Detect which cell encompasses the target text, then output its (X, Y) center coordinate. 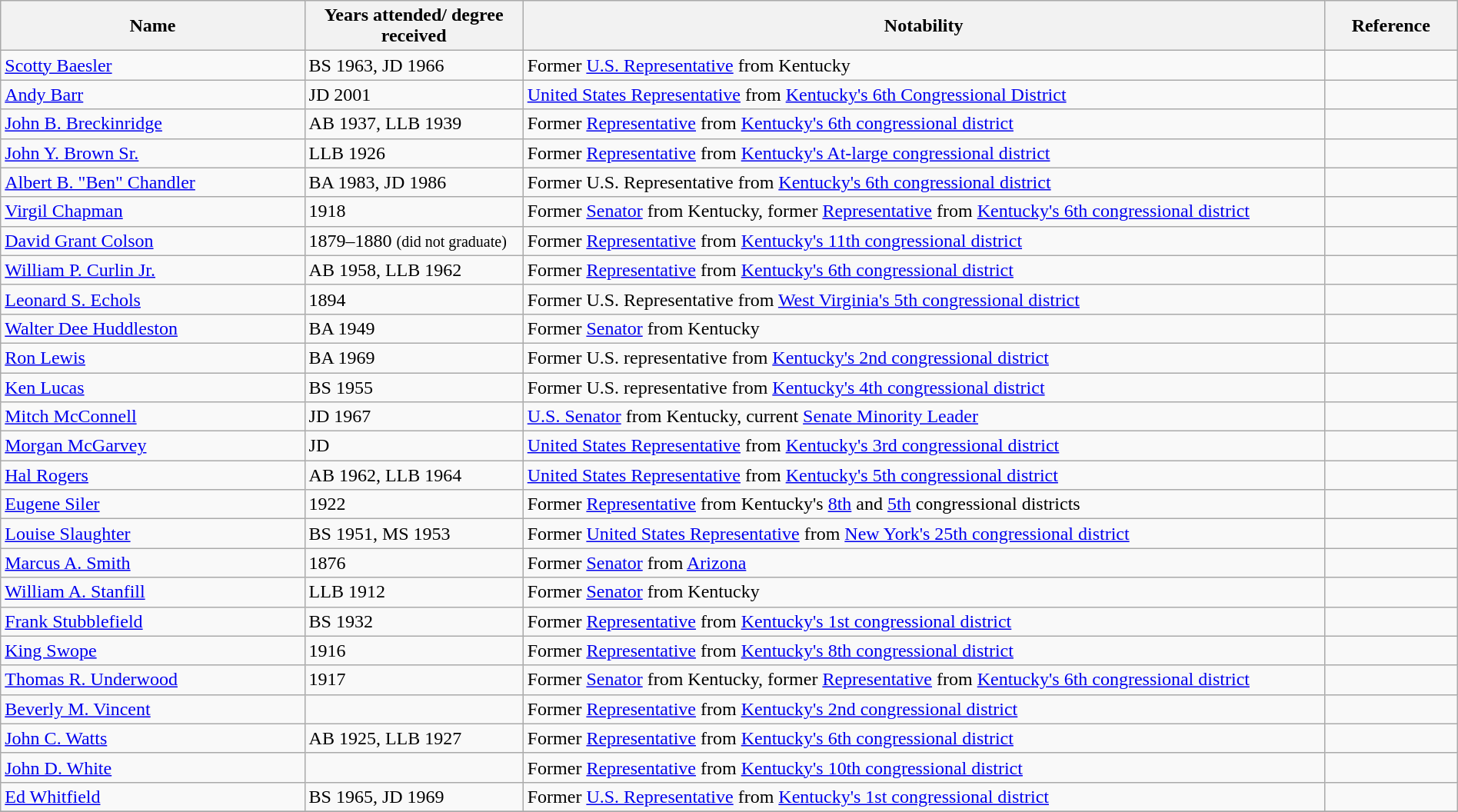
BA 1969 (414, 358)
Frank Stubblefield (152, 621)
Marcus A. Smith (152, 563)
Former Representative from Kentucky's 8th congressional district (924, 651)
U.S. Senator from Kentucky, current Senate Minority Leader (924, 417)
William A. Stanfill (152, 592)
Former Representative from Kentucky's 11th congressional district (924, 241)
1916 (414, 651)
1879–1880 (did not graduate) (414, 241)
Thomas R. Underwood (152, 680)
Name (152, 26)
Leonard S. Echols (152, 299)
Former U.S. representative from Kentucky's 2nd congressional district (924, 358)
Former U.S. Representative from West Virginia's 5th congressional district (924, 299)
Ron Lewis (152, 358)
1917 (414, 680)
1894 (414, 299)
JD (414, 446)
Notability (924, 26)
United States Representative from Kentucky's 5th congressional district (924, 475)
Former U.S. Representative from Kentucky's 1st congressional district (924, 797)
William P. Curlin Jr. (152, 270)
Former Representative from Kentucky's 1st congressional district (924, 621)
BA 1983, JD 1986 (414, 182)
BS 1951, MS 1953 (414, 534)
Andy Barr (152, 95)
John B. Breckinridge (152, 124)
Ken Lucas (152, 387)
AB 1958, LLB 1962 (414, 270)
Former Representative from Kentucky's 10th congressional district (924, 767)
Former Senator from Arizona (924, 563)
King Swope (152, 651)
BS 1955 (414, 387)
Former United States Representative from New York's 25th congressional district (924, 534)
Former U.S. Representative from Kentucky's 6th congressional district (924, 182)
United States Representative from Kentucky's 3rd congressional district (924, 446)
Scotty Baesler (152, 65)
1918 (414, 211)
LLB 1926 (414, 153)
AB 1937, LLB 1939 (414, 124)
Former U.S. representative from Kentucky's 4th congressional district (924, 387)
AB 1962, LLB 1964 (414, 475)
John Y. Brown Sr. (152, 153)
Mitch McConnell (152, 417)
AB 1925, LLB 1927 (414, 738)
Eugene Siler (152, 504)
Virgil Chapman (152, 211)
Louise Slaughter (152, 534)
JD 2001 (414, 95)
LLB 1912 (414, 592)
United States Representative from Kentucky's 6th Congressional District (924, 95)
1922 (414, 504)
Reference (1390, 26)
John D. White (152, 767)
1876 (414, 563)
Ed Whitfield (152, 797)
JD 1967 (414, 417)
Morgan McGarvey (152, 446)
BS 1932 (414, 621)
Former Representative from Kentucky's 8th and 5th congressional districts (924, 504)
Albert B. "Ben" Chandler (152, 182)
Years attended/ degree received (414, 26)
Former Representative from Kentucky's 2nd congressional district (924, 709)
Former Representative from Kentucky's At-large congressional district (924, 153)
BA 1949 (414, 328)
Hal Rogers (152, 475)
BS 1965, JD 1969 (414, 797)
Walter Dee Huddleston (152, 328)
David Grant Colson (152, 241)
BS 1963, JD 1966 (414, 65)
John C. Watts (152, 738)
Beverly M. Vincent (152, 709)
Former U.S. Representative from Kentucky (924, 65)
